From the cell containing the given text, extract its center point as [x, y] coordinate. 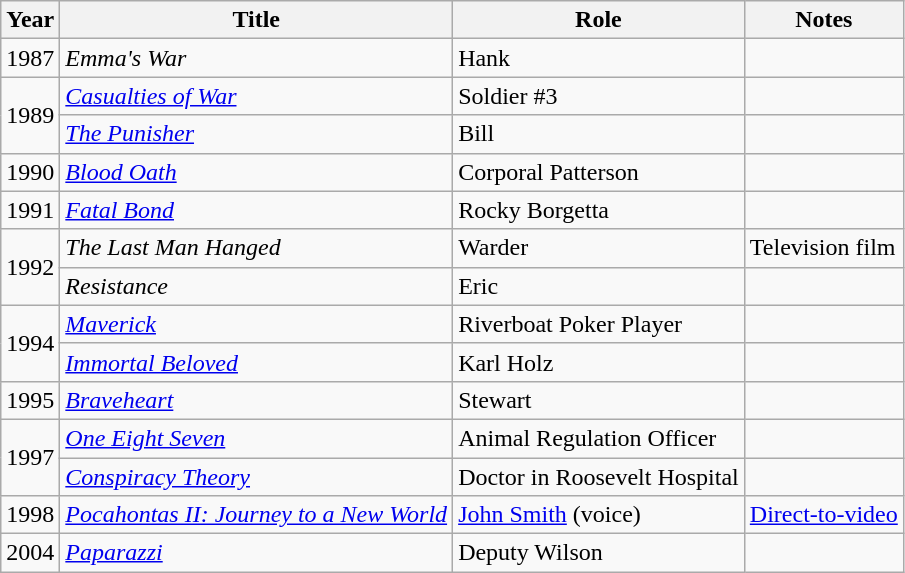
Animal Regulation Officer [599, 438]
1991 [30, 210]
Resistance [256, 286]
1997 [30, 457]
Riverboat Poker Player [599, 324]
One Eight Seven [256, 438]
Rocky Borgetta [599, 210]
1992 [30, 267]
Stewart [599, 400]
Blood Oath [256, 172]
1995 [30, 400]
Casualties of War [256, 96]
1990 [30, 172]
Doctor in Roosevelt Hospital [599, 477]
The Punisher [256, 134]
The Last Man Hanged [256, 248]
2004 [30, 553]
Pocahontas II: Journey to a New World [256, 515]
Conspiracy Theory [256, 477]
Bill [599, 134]
John Smith (voice) [599, 515]
Soldier #3 [599, 96]
Eric [599, 286]
Role [599, 20]
Corporal Patterson [599, 172]
Notes [824, 20]
Direct-to-video [824, 515]
Hank [599, 58]
Warder [599, 248]
Deputy Wilson [599, 553]
1994 [30, 343]
Karl Holz [599, 362]
Paparazzi [256, 553]
Year [30, 20]
Immortal Beloved [256, 362]
Title [256, 20]
Braveheart [256, 400]
Fatal Bond [256, 210]
1998 [30, 515]
Television film [824, 248]
1987 [30, 58]
Maverick [256, 324]
Emma's War [256, 58]
1989 [30, 115]
